Locate the cell with the specified text and output its [X, Y] center coordinate. 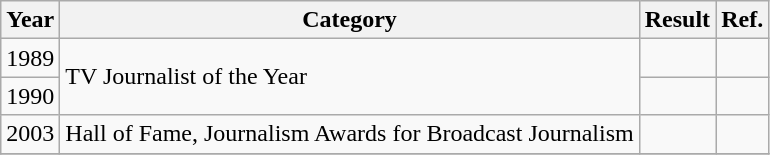
TV Journalist of the Year [350, 77]
Hall of Fame, Journalism Awards for Broadcast Journalism [350, 134]
1990 [30, 96]
Result [677, 20]
1989 [30, 58]
Ref. [742, 20]
Category [350, 20]
2003 [30, 134]
Year [30, 20]
